Return (x, y) of the center of cell containing provided text 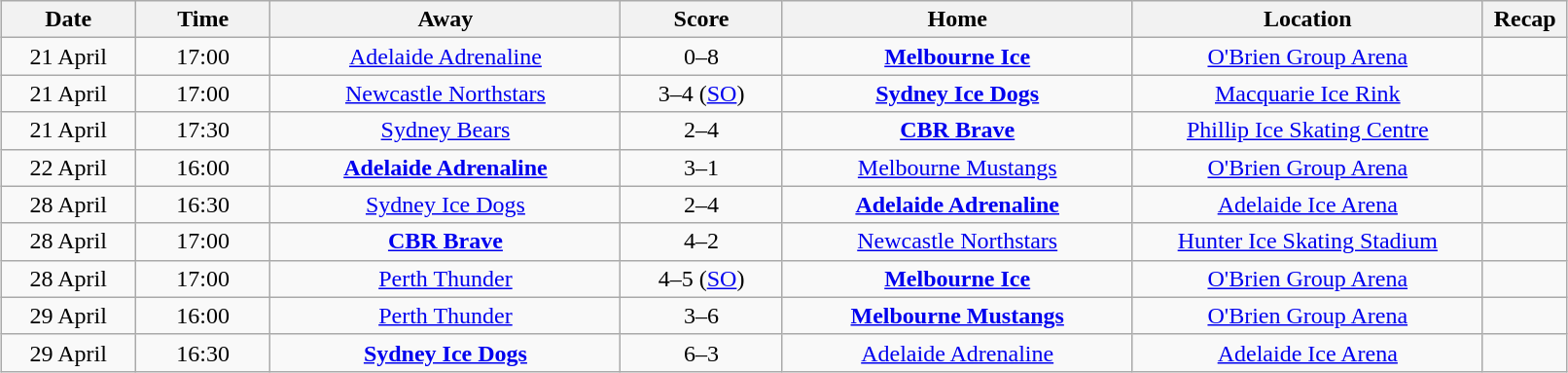
Home (957, 19)
6–3 (701, 353)
17:30 (202, 131)
3–6 (701, 316)
Date (68, 19)
0–8 (701, 56)
Phillip Ice Skating Centre (1307, 131)
Location (1307, 19)
22 April (68, 168)
4–2 (701, 242)
Time (202, 19)
Macquarie Ice Rink (1307, 93)
Recap (1525, 19)
Away (445, 19)
Score (701, 19)
Sydney Bears (445, 131)
3–1 (701, 168)
4–5 (SO) (701, 279)
3–4 (SO) (701, 93)
Hunter Ice Skating Stadium (1307, 242)
